From the cell containing the given text, extract its center point as [X, Y] coordinate. 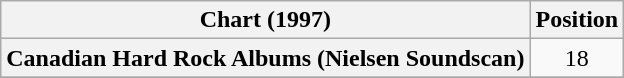
Position [577, 20]
Canadian Hard Rock Albums (Nielsen Soundscan) [266, 58]
18 [577, 58]
Chart (1997) [266, 20]
